From the cell containing the given text, extract its center point as [x, y] coordinate. 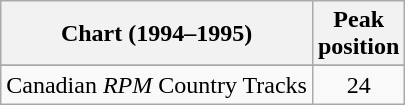
Canadian RPM Country Tracks [157, 85]
24 [358, 85]
Peakposition [358, 34]
Chart (1994–1995) [157, 34]
